Capture the cell that displays the provided text and extract its (x, y) central coordinate. 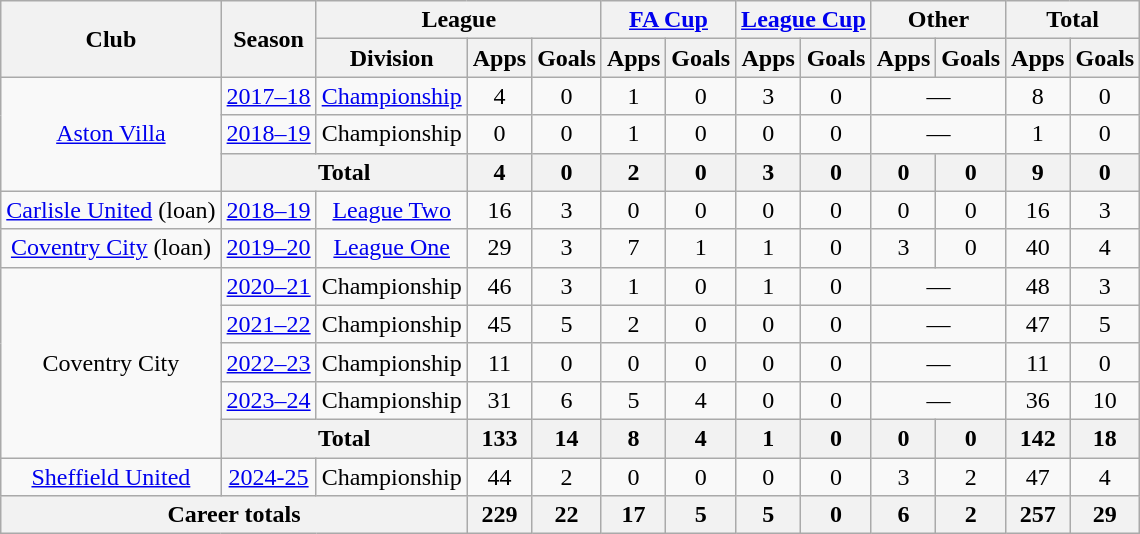
10 (1105, 400)
48 (1038, 286)
44 (499, 477)
Sheffield United (111, 477)
257 (1038, 515)
31 (499, 400)
46 (499, 286)
2020–21 (268, 286)
133 (499, 438)
2022–23 (268, 362)
Club (111, 39)
40 (1038, 248)
14 (567, 438)
17 (633, 515)
2023–24 (268, 400)
7 (633, 248)
League Cup (804, 20)
Coventry City (111, 362)
142 (1038, 438)
36 (1038, 400)
45 (499, 324)
22 (567, 515)
2017–18 (268, 96)
2024-25 (268, 477)
2021–22 (268, 324)
Carlisle United (loan) (111, 210)
229 (499, 515)
Other (938, 20)
League One (392, 248)
Career totals (234, 515)
FA Cup (668, 20)
Division (392, 58)
League (458, 20)
Coventry City (loan) (111, 248)
18 (1105, 438)
League Two (392, 210)
Season (268, 39)
Aston Villa (111, 134)
2019–20 (268, 248)
9 (1038, 172)
